Find where the given text appears and provide that cell's center as [X, Y] coordinate. 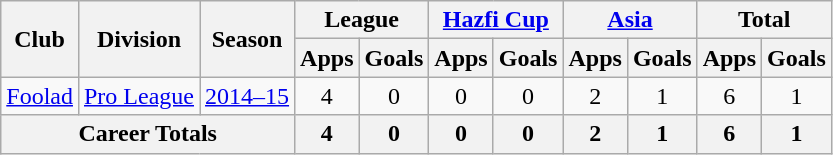
2014–15 [248, 96]
Asia [630, 20]
Hazfi Cup [496, 20]
Season [248, 39]
Career Totals [148, 134]
League [362, 20]
Pro League [138, 96]
Foolad [40, 96]
Division [138, 39]
Club [40, 39]
Total [764, 20]
